Provide the (X, Y) coordinate of the cell's center where the given text is located.  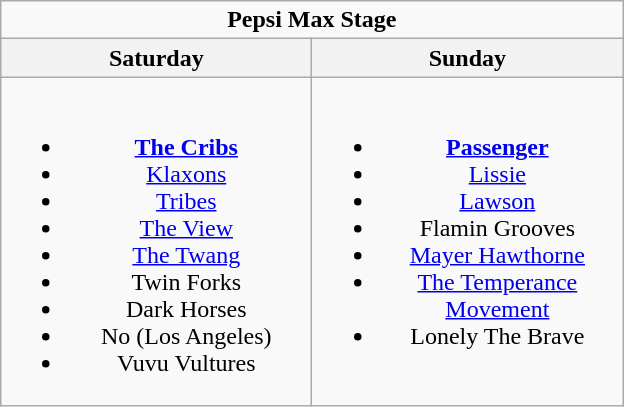
The CribsKlaxonsTribesThe ViewThe TwangTwin ForksDark HorsesNo (Los Angeles)Vuvu Vultures (156, 242)
PassengerLissieLawsonFlamin GroovesMayer HawthorneThe Temperance MovementLonely The Brave (468, 242)
Pepsi Max Stage (312, 20)
Sunday (468, 58)
Saturday (156, 58)
